Detect which cell encompasses the target text, then output its [x, y] center coordinate. 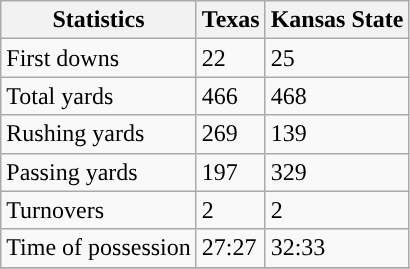
197 [230, 172]
Statistics [99, 20]
22 [230, 58]
269 [230, 134]
Rushing yards [99, 134]
25 [337, 58]
329 [337, 172]
Turnovers [99, 210]
468 [337, 96]
32:33 [337, 248]
139 [337, 134]
466 [230, 96]
Time of possession [99, 248]
27:27 [230, 248]
First downs [99, 58]
Kansas State [337, 20]
Total yards [99, 96]
Texas [230, 20]
Passing yards [99, 172]
